From the cell containing the given text, extract its center point as [x, y] coordinate. 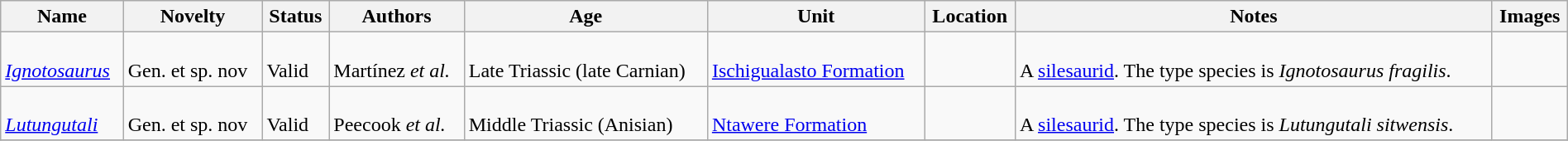
Age [586, 17]
Peecook et al. [397, 113]
A silesaurid. The type species is Lutungutali sitwensis. [1254, 113]
Ignotosaurus [62, 60]
Images [1530, 17]
Ischigualasto Formation [815, 60]
Name [62, 17]
Notes [1254, 17]
Martínez et al. [397, 60]
Location [970, 17]
Middle Triassic (Anisian) [586, 113]
Authors [397, 17]
A silesaurid. The type species is Ignotosaurus fragilis. [1254, 60]
Unit [815, 17]
Ntawere Formation [815, 113]
Status [296, 17]
Lutungutali [62, 113]
Novelty [193, 17]
Late Triassic (late Carnian) [586, 60]
